Find where the given text appears and provide that cell's center as [X, Y] coordinate. 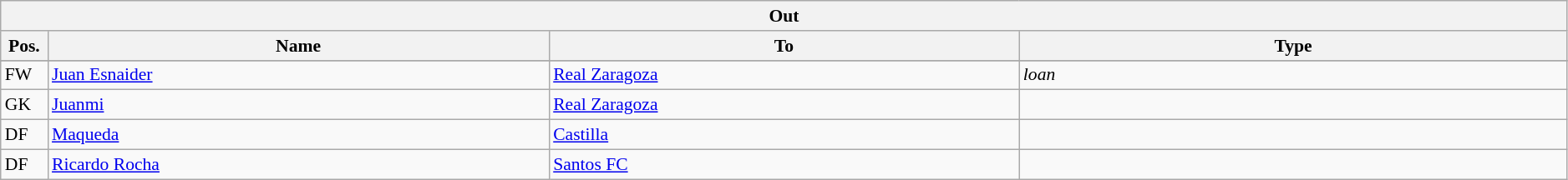
Maqueda [298, 135]
To [784, 46]
FW [24, 75]
GK [24, 105]
Type [1293, 46]
Name [298, 46]
Juan Esnaider [298, 75]
Santos FC [784, 164]
loan [1293, 75]
Juanmi [298, 105]
Castilla [784, 135]
Out [784, 16]
Pos. [24, 46]
Ricardo Rocha [298, 164]
